Provide the [X, Y] coordinate of the cell's center where the given text is located.  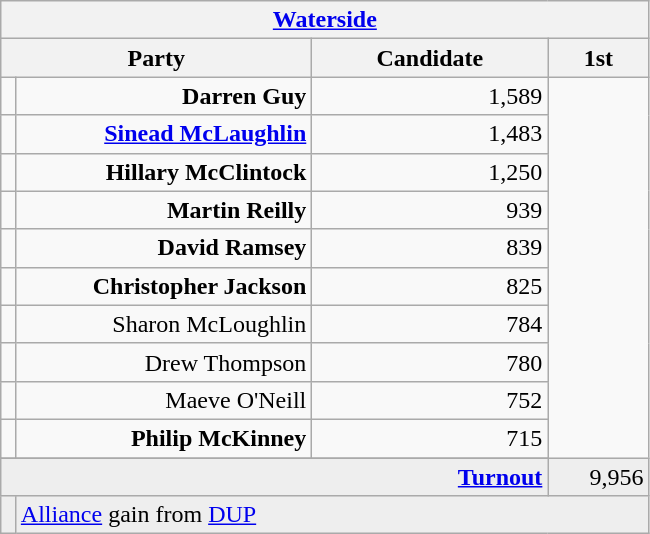
Drew Thompson [163, 362]
Candidate [430, 58]
Waterside [325, 20]
825 [430, 286]
1,250 [430, 172]
839 [430, 248]
1st [598, 58]
Darren Guy [163, 96]
Martin Reilly [163, 210]
780 [430, 362]
Turnout [274, 477]
Philip McKinney [163, 438]
Christopher Jackson [163, 286]
Sinead McLaughlin [163, 134]
1,483 [430, 134]
1,589 [430, 96]
Alliance gain from DUP [332, 515]
Party [156, 58]
David Ramsey [163, 248]
9,956 [598, 477]
715 [430, 438]
784 [430, 324]
752 [430, 400]
Hillary McClintock [163, 172]
939 [430, 210]
Sharon McLoughlin [163, 324]
Maeve O'Neill [163, 400]
